Capture the cell that displays the provided text and extract its [x, y] central coordinate. 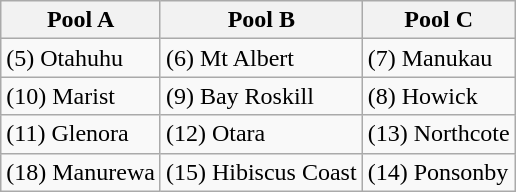
(12) Otara [261, 134]
Pool C [438, 20]
(9) Bay Roskill [261, 96]
(6) Mt Albert [261, 58]
(14) Ponsonby [438, 172]
Pool A [81, 20]
(7) Manukau [438, 58]
(11) Glenora [81, 134]
(13) Northcote [438, 134]
(15) Hibiscus Coast [261, 172]
(5) Otahuhu [81, 58]
(8) Howick [438, 96]
Pool B [261, 20]
(10) Marist [81, 96]
(18) Manurewa [81, 172]
